Scan for the cell matching the given text and deliver its [x, y] coordinate at center. 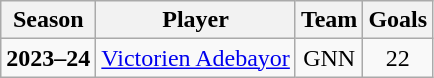
Goals [398, 20]
Player [196, 20]
Team [329, 20]
2023–24 [48, 58]
Season [48, 20]
GNN [329, 58]
22 [398, 58]
Victorien Adebayor [196, 58]
